Pinpoint the cell where the given text exists, returning its (X, Y) midpoint coordinate. 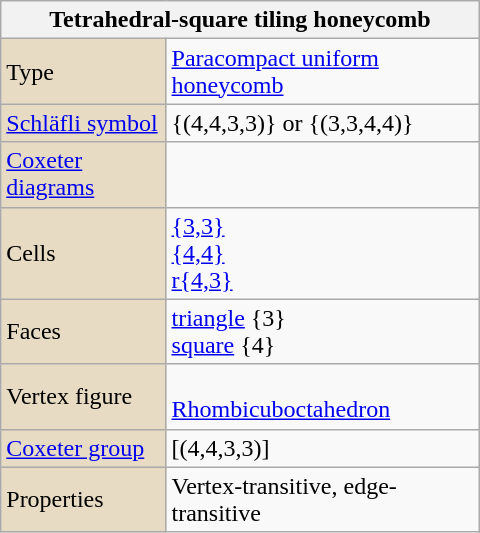
Coxeter diagrams (84, 174)
Vertex-transitive, edge-transitive (322, 500)
Type (84, 72)
Paracompact uniform honeycomb (322, 72)
Rhombicuboctahedron (322, 396)
Cells (84, 253)
Schläfli symbol (84, 123)
Faces (84, 332)
[(4,4,3,3)] (322, 448)
{3,3} {4,4} r{4,3} (322, 253)
Tetrahedral-square tiling honeycomb (240, 20)
{(4,4,3,3)} or {(3,3,4,4)} (322, 123)
Coxeter group (84, 448)
triangle {3}square {4} (322, 332)
Properties (84, 500)
Vertex figure (84, 396)
